Capture the cell that displays the provided text and extract its [X, Y] central coordinate. 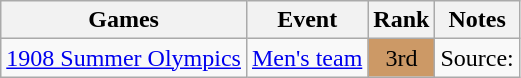
Games [124, 20]
Notes [477, 20]
Event [306, 20]
Rank [402, 20]
3rd [402, 58]
1908 Summer Olympics [124, 58]
Men's team [306, 58]
Source: [477, 58]
